Identify which cell holds the provided text, then report its [X, Y] central coordinate. 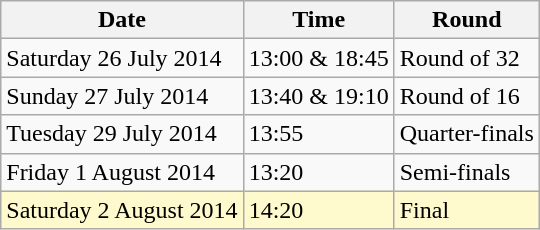
Sunday 27 July 2014 [122, 96]
13:20 [318, 172]
Date [122, 20]
13:40 & 19:10 [318, 96]
Time [318, 20]
Final [466, 210]
Round [466, 20]
Round of 32 [466, 58]
13:00 & 18:45 [318, 58]
Quarter-finals [466, 134]
Saturday 2 August 2014 [122, 210]
13:55 [318, 134]
Tuesday 29 July 2014 [122, 134]
Semi-finals [466, 172]
Saturday 26 July 2014 [122, 58]
Round of 16 [466, 96]
Friday 1 August 2014 [122, 172]
14:20 [318, 210]
